Scan for the cell matching the given text and deliver its [x, y] coordinate at center. 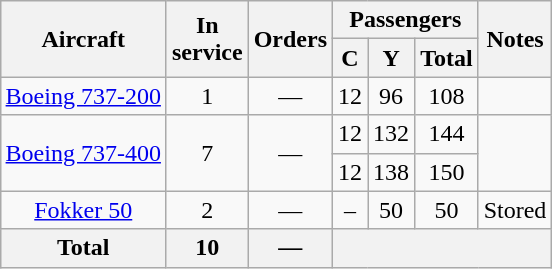
7 [207, 153]
138 [392, 172]
1 [207, 96]
10 [207, 248]
2 [207, 210]
108 [447, 96]
132 [392, 134]
Y [392, 58]
In service [207, 39]
Orders [290, 39]
Stored [515, 210]
Fokker 50 [83, 210]
Aircraft [83, 39]
96 [392, 96]
– [350, 210]
Boeing 737-200 [83, 96]
Passengers [406, 20]
Notes [515, 39]
Boeing 737-400 [83, 153]
C [350, 58]
150 [447, 172]
144 [447, 134]
